Detect which cell encompasses the target text, then output its [X, Y] center coordinate. 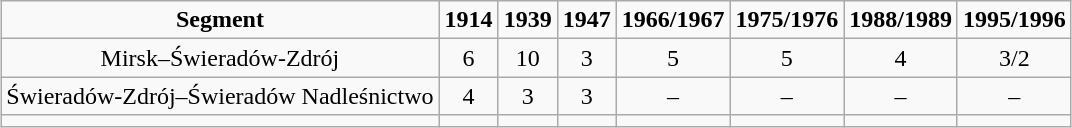
10 [528, 58]
1947 [586, 20]
1966/1967 [673, 20]
1995/1996 [1014, 20]
1939 [528, 20]
Segment [220, 20]
6 [468, 58]
Świeradów-Zdrój–Świeradów Nadleśnictwo [220, 96]
Mirsk–Świeradów-Zdrój [220, 58]
1988/1989 [901, 20]
3/2 [1014, 58]
1914 [468, 20]
1975/1976 [787, 20]
